Return (X, Y) of the center of cell containing provided text 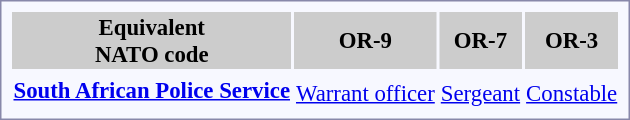
OR-3 (572, 40)
South African Police Service (152, 90)
Sergeant (480, 93)
Warrant officer (365, 93)
OR-7 (480, 40)
EquivalentNATO code (152, 40)
Constable (572, 93)
OR-9 (365, 40)
